Scan for the cell matching the given text and deliver its [X, Y] coordinate at center. 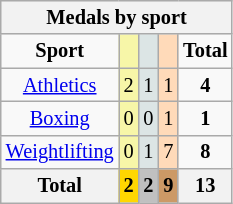
13 [205, 186]
Medals by sport [117, 17]
4 [205, 85]
Sport [60, 51]
Athletics [60, 85]
Weightlifting [60, 152]
7 [168, 152]
Boxing [60, 118]
9 [168, 186]
8 [205, 152]
